Pinpoint the cell where the given text exists, returning its [X, Y] midpoint coordinate. 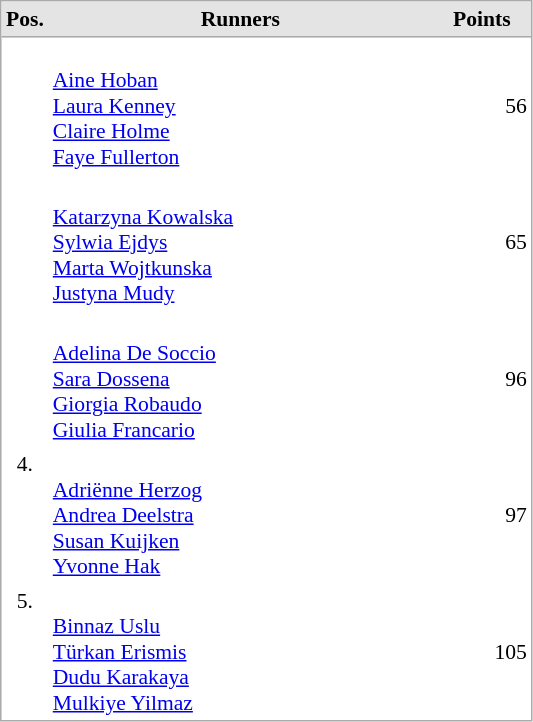
Runners [240, 20]
Pos. [26, 20]
56 [482, 106]
Adelina De Soccio Sara Dossena Giorgia Robaudo Giulia Francario [240, 378]
5. [26, 652]
Adriënne Herzog Andrea Deelstra Susan Kuijken Yvonne Hak [240, 515]
Binnaz Uslu Türkan Erismis Dudu Karakaya Mulkiye Yilmaz [240, 652]
Aine Hoban Laura Kenney Claire Holme Faye Fullerton [240, 106]
4. [26, 515]
96 [482, 378]
65 [482, 242]
Points [482, 20]
105 [482, 652]
Katarzyna Kowalska Sylwia Ejdys Marta Wojtkunska Justyna Mudy [240, 242]
97 [482, 515]
